Return [X, Y] of the center of cell containing provided text 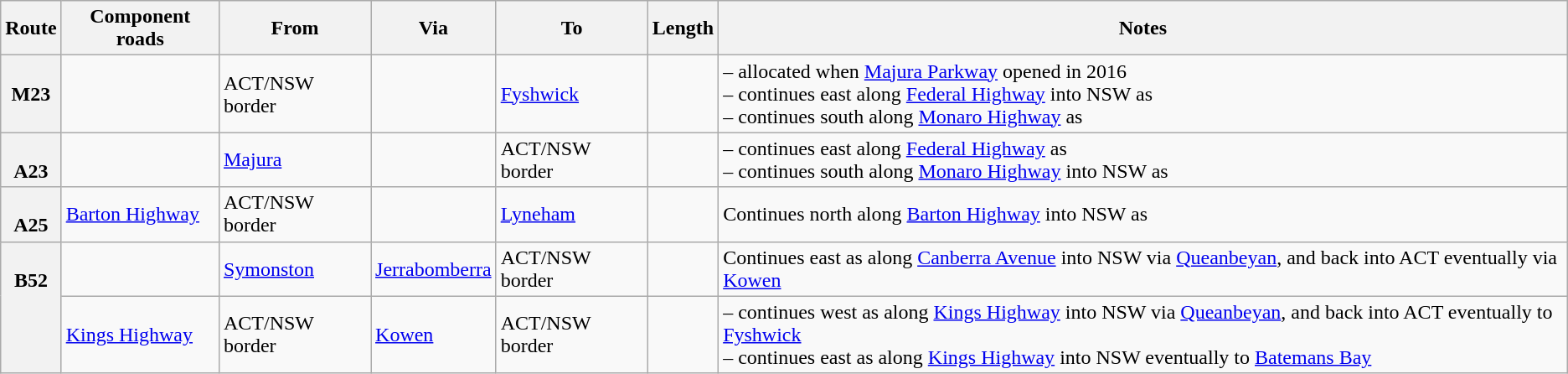
To [571, 29]
B52 [31, 307]
From [295, 29]
Notes [1143, 29]
Kowen [434, 335]
A25 [31, 215]
Continues north along Barton Highway into NSW as [1143, 215]
Via [434, 29]
Continues east as along Canberra Avenue into NSW via Queanbeyan, and back into ACT eventually via Kowen [1143, 268]
Component roads [140, 29]
Symonston [295, 268]
Barton Highway [140, 215]
– allocated when Majura Parkway opened in 2016– continues east along Federal Highway into NSW as – continues south along Monaro Highway as [1143, 94]
Fyshwick [571, 94]
Jerrabomberra [434, 268]
– continues east along Federal Highway as – continues south along Monaro Highway into NSW as [1143, 159]
Length [683, 29]
Majura [295, 159]
Route [31, 29]
Lyneham [571, 215]
Kings Highway [140, 335]
A23 [31, 159]
M23 [31, 94]
